Detect which cell encompasses the target text, then output its (x, y) center coordinate. 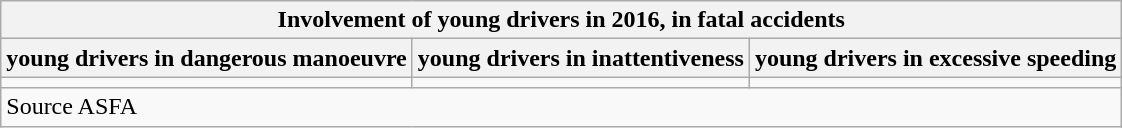
Source ASFA (562, 107)
Involvement of young drivers in 2016, in fatal accidents (562, 20)
young drivers in excessive speeding (935, 58)
young drivers in inattentiveness (580, 58)
young drivers in dangerous manoeuvre (207, 58)
